Determine the (x, y) coordinate at the center of the cell enclosing the given text.  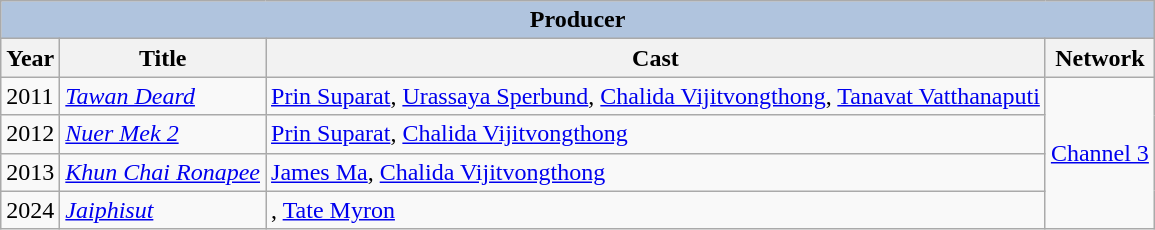
, Tate Myron (656, 210)
Network (1100, 58)
2024 (30, 210)
Prin Suparat, Chalida Vijitvongthong (656, 134)
Nuer Mek 2 (163, 134)
Prin Suparat, Urassaya Sperbund, Chalida Vijitvongthong, Tanavat Vatthanaputi (656, 96)
Producer (578, 20)
James Ma, Chalida Vijitvongthong (656, 172)
Title (163, 58)
Khun Chai Ronapee (163, 172)
Cast (656, 58)
Tawan Deard (163, 96)
2011 (30, 96)
Channel 3 (1100, 153)
Year (30, 58)
2013 (30, 172)
2012 (30, 134)
Jaiphisut (163, 210)
